Return the (x, y) coordinate for the center point of the cell that contains the specified text.  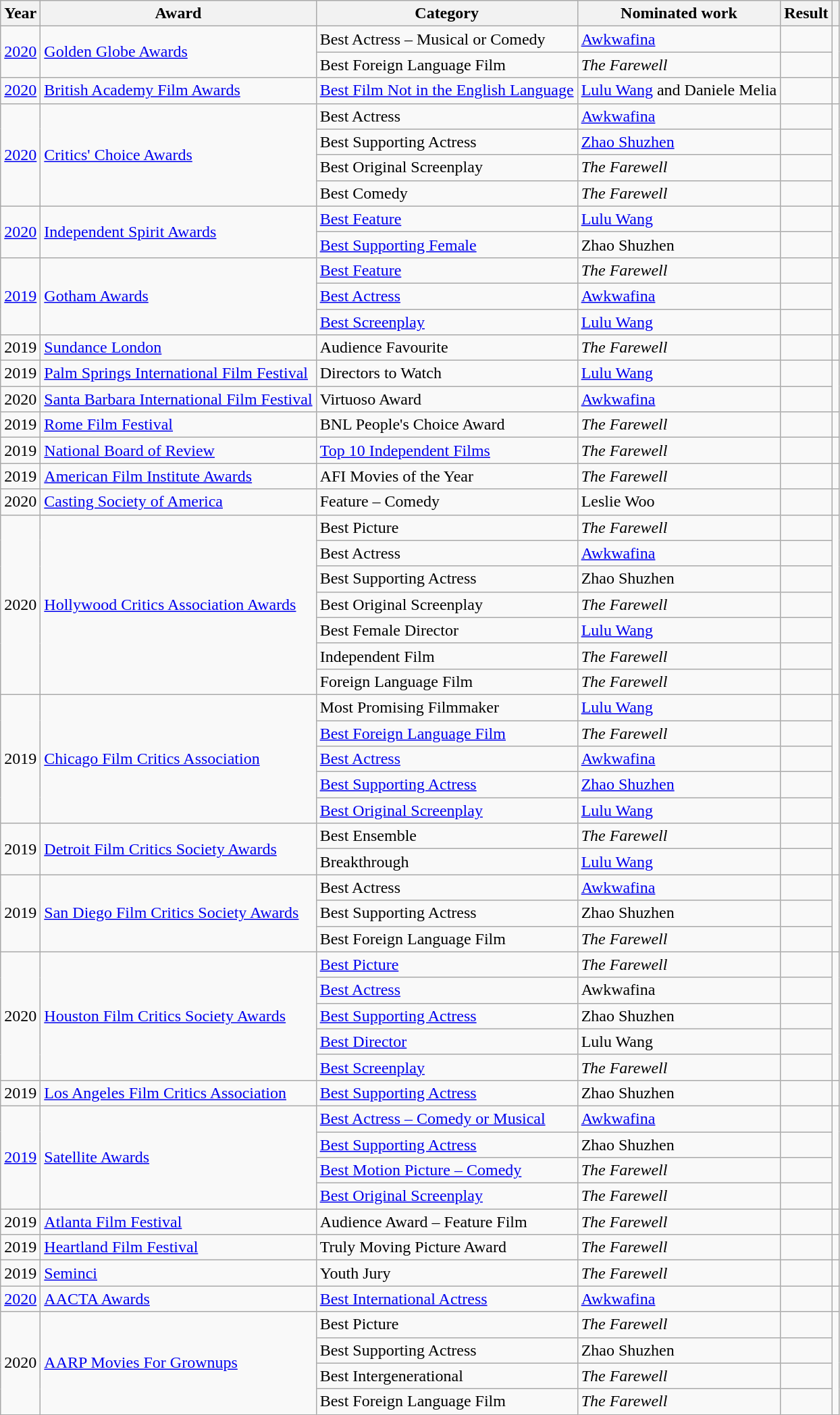
Sundance London (178, 348)
San Diego Film Critics Society Awards (178, 913)
Audience Award – Feature Film (447, 1222)
Heartland Film Festival (178, 1247)
Houston Film Critics Society Awards (178, 1016)
Best International Actress (447, 1299)
Best Ensemble (447, 836)
Best Supporting Female (447, 245)
Top 10 Independent Films (447, 451)
Atlanta Film Festival (178, 1222)
Virtuoso Award (447, 399)
Best Film Not in the English Language (447, 91)
Truly Moving Picture Award (447, 1247)
Best Motion Picture – Comedy (447, 1170)
Best Comedy (447, 193)
Best Director (447, 1041)
AARP Movies For Grownups (178, 1363)
Foreign Language Film (447, 681)
AFI Movies of the Year (447, 476)
Result (806, 14)
Palm Springs International Film Festival (178, 374)
Most Promising Filmmaker (447, 707)
Rome Film Festival (178, 425)
Seminci (178, 1273)
Golden Globe Awards (178, 52)
Audience Favourite (447, 348)
Category (447, 14)
BNL People's Choice Award (447, 425)
Nominated work (679, 14)
Directors to Watch (447, 374)
British Academy Film Awards (178, 91)
AACTA Awards (178, 1299)
Chicago Film Critics Association (178, 758)
Hollywood Critics Association Awards (178, 604)
Youth Jury (447, 1273)
National Board of Review (178, 451)
Leslie Woo (679, 502)
Best Intergenerational (447, 1376)
Detroit Film Critics Society Awards (178, 849)
Critics' Choice Awards (178, 155)
Award (178, 14)
Best Actress – Comedy or Musical (447, 1118)
Casting Society of America (178, 502)
Lulu Wang and Daniele Melia (679, 91)
Feature – Comedy (447, 502)
Independent Film (447, 656)
Satellite Awards (178, 1157)
Independent Spirit Awards (178, 232)
Best Female Director (447, 630)
Santa Barbara International Film Festival (178, 399)
Best Actress – Musical or Comedy (447, 39)
American Film Institute Awards (178, 476)
Breakthrough (447, 862)
Year (20, 14)
Los Angeles Film Critics Association (178, 1093)
Gotham Awards (178, 296)
